Detect which cell encompasses the target text, then output its [X, Y] center coordinate. 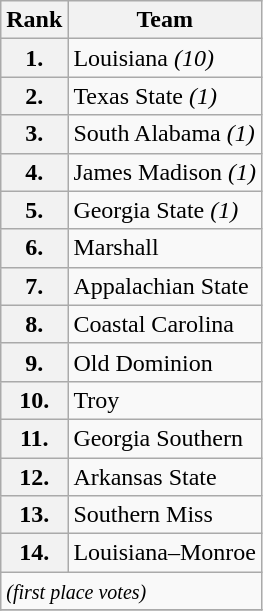
(first place votes) [132, 591]
10. [34, 400]
7. [34, 286]
Georgia Southern [165, 438]
Old Dominion [165, 362]
5. [34, 210]
Marshall [165, 248]
Louisiana–Monroe [165, 553]
13. [34, 515]
14. [34, 553]
12. [34, 477]
James Madison (1) [165, 172]
Team [165, 20]
Texas State (1) [165, 96]
Rank [34, 20]
South Alabama (1) [165, 134]
Appalachian State [165, 286]
3. [34, 134]
6. [34, 248]
Arkansas State [165, 477]
Troy [165, 400]
9. [34, 362]
8. [34, 324]
Louisiana (10) [165, 58]
Southern Miss [165, 515]
2. [34, 96]
4. [34, 172]
Coastal Carolina [165, 324]
11. [34, 438]
Georgia State (1) [165, 210]
1. [34, 58]
